Locate the cell with the specified text and output its (X, Y) center coordinate. 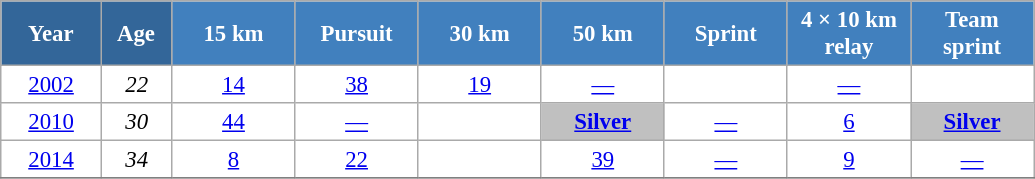
2002 (52, 85)
Year (52, 34)
8 (234, 160)
2014 (52, 160)
39 (602, 160)
Age (136, 34)
50 km (602, 34)
Team sprint (972, 34)
30 km (480, 34)
14 (234, 85)
15 km (234, 34)
Pursuit (356, 34)
9 (848, 160)
44 (234, 122)
38 (356, 85)
2010 (52, 122)
30 (136, 122)
34 (136, 160)
4 × 10 km relay (848, 34)
6 (848, 122)
19 (480, 85)
Sprint (726, 34)
